Identify which cell holds the provided text, then report its [x, y] central coordinate. 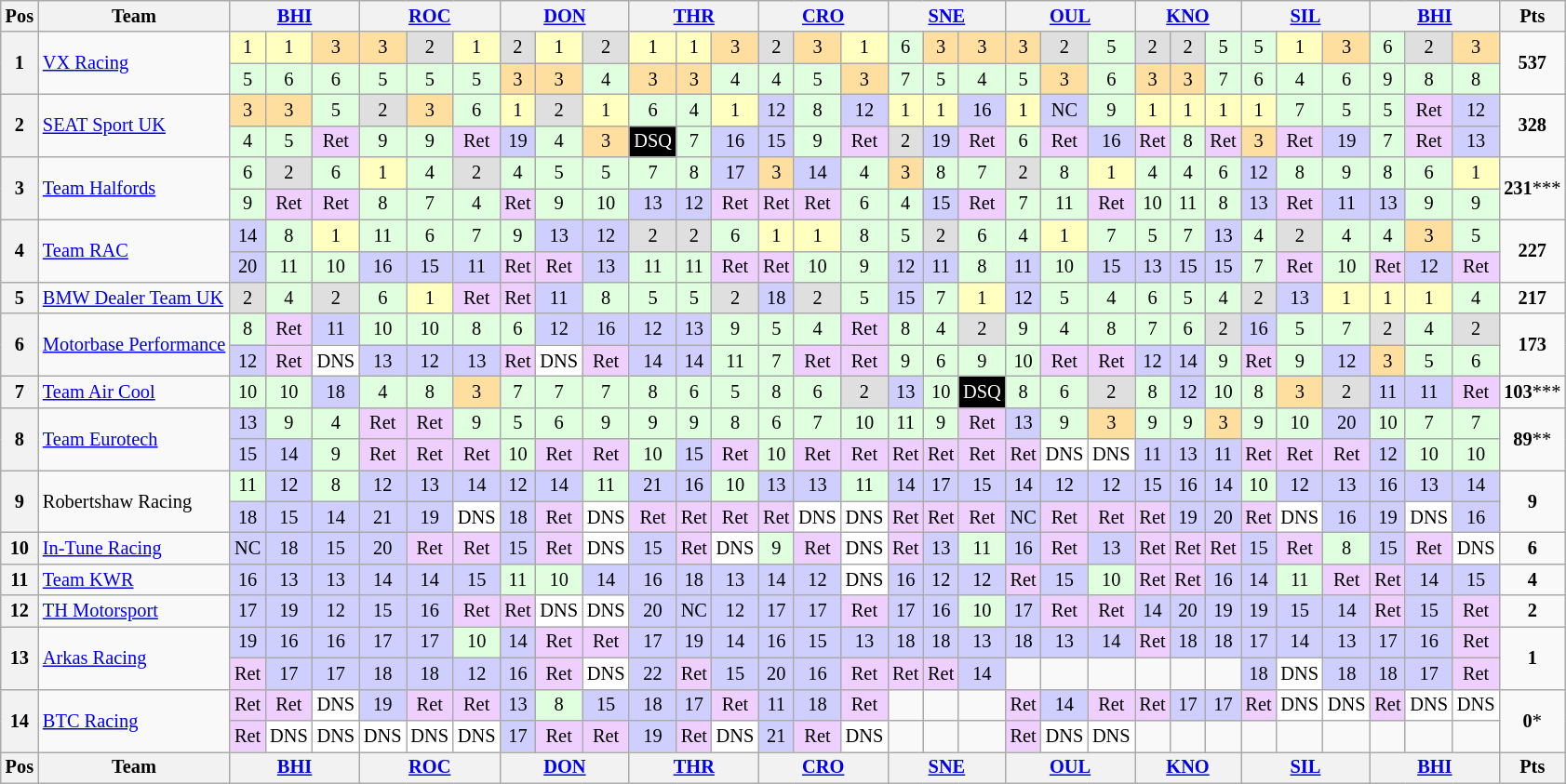
BTC Racing [134, 720]
Team Eurotech [134, 439]
328 [1532, 125]
Motorbase Performance [134, 344]
Arkas Racing [134, 657]
SEAT Sport UK [134, 125]
227 [1532, 251]
In-Tune Racing [134, 548]
Team RAC [134, 251]
0* [1532, 720]
89** [1532, 439]
173 [1532, 344]
537 [1532, 63]
Team Halfords [134, 188]
22 [652, 673]
VX Racing [134, 63]
Team Air Cool [134, 392]
103*** [1532, 392]
BMW Dealer Team UK [134, 298]
TH Motorsport [134, 611]
231*** [1532, 188]
Robertshaw Racing [134, 500]
217 [1532, 298]
Team KWR [134, 579]
